Scan for the cell matching the given text and deliver its [x, y] coordinate at center. 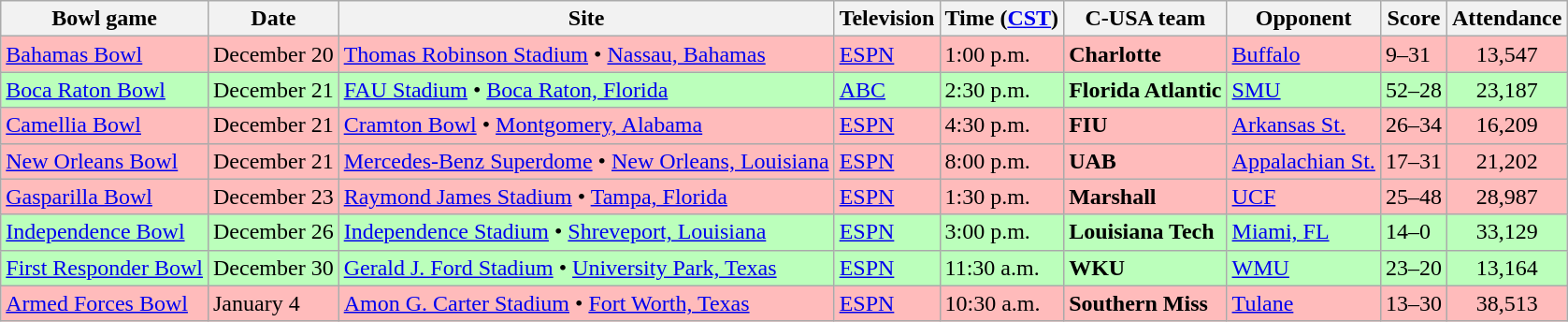
Television [886, 19]
9–31 [1414, 54]
Southern Miss [1145, 303]
26–34 [1414, 125]
December 20 [273, 54]
14–0 [1414, 232]
Mercedes-Benz Superdome • New Orleans, Louisiana [586, 161]
December 26 [273, 232]
Louisiana Tech [1145, 232]
January 4 [273, 303]
Arkansas St. [1303, 125]
Miami, FL [1303, 232]
25–48 [1414, 197]
1:00 p.m. [1002, 54]
Bowl game [105, 19]
Charlotte [1145, 54]
17–31 [1414, 161]
3:00 p.m. [1002, 232]
SMU [1303, 90]
Date [273, 19]
Raymond James Stadium • Tampa, Florida [586, 197]
Time (CST) [1002, 19]
Score [1414, 19]
4:30 p.m. [1002, 125]
10:30 a.m. [1002, 303]
13,547 [1506, 54]
Gasparilla Bowl [105, 197]
Armed Forces Bowl [105, 303]
13,164 [1506, 268]
Buffalo [1303, 54]
December 23 [273, 197]
Amon G. Carter Stadium • Fort Worth, Texas [586, 303]
16,209 [1506, 125]
Opponent [1303, 19]
Tulane [1303, 303]
Florida Atlantic [1145, 90]
13–30 [1414, 303]
Cramton Bowl • Montgomery, Alabama [586, 125]
FAU Stadium • Boca Raton, Florida [586, 90]
December 30 [273, 268]
UAB [1145, 161]
23–20 [1414, 268]
Camellia Bowl [105, 125]
Boca Raton Bowl [105, 90]
28,987 [1506, 197]
New Orleans Bowl [105, 161]
FIU [1145, 125]
UCF [1303, 197]
Attendance [1506, 19]
Site [586, 19]
52–28 [1414, 90]
21,202 [1506, 161]
38,513 [1506, 303]
8:00 p.m. [1002, 161]
WKU [1145, 268]
Thomas Robinson Stadium • Nassau, Bahamas [586, 54]
11:30 a.m. [1002, 268]
Independence Stadium • Shreveport, Louisiana [586, 232]
First Responder Bowl [105, 268]
WMU [1303, 268]
2:30 p.m. [1002, 90]
ABC [886, 90]
Gerald J. Ford Stadium • University Park, Texas [586, 268]
33,129 [1506, 232]
C-USA team [1145, 19]
23,187 [1506, 90]
Appalachian St. [1303, 161]
1:30 p.m. [1002, 197]
Independence Bowl [105, 232]
Bahamas Bowl [105, 54]
Marshall [1145, 197]
